Find where the given text appears and provide that cell's center as (x, y) coordinate. 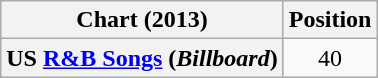
US R&B Songs (Billboard) (142, 58)
Position (330, 20)
Chart (2013) (142, 20)
40 (330, 58)
